Output the [X, Y] coordinate of the center of the cell containing the given text.  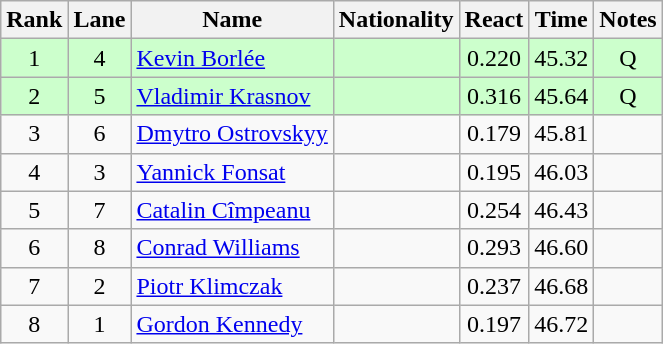
46.03 [562, 172]
0.254 [494, 210]
Notes [628, 20]
0.179 [494, 134]
0.237 [494, 286]
46.43 [562, 210]
Gordon Kennedy [232, 324]
45.81 [562, 134]
0.220 [494, 58]
46.60 [562, 248]
Time [562, 20]
46.68 [562, 286]
Piotr Klimczak [232, 286]
Yannick Fonsat [232, 172]
Nationality [396, 20]
Rank [34, 20]
Vladimir Krasnov [232, 96]
0.197 [494, 324]
46.72 [562, 324]
Catalin Cîmpeanu [232, 210]
Kevin Borlée [232, 58]
45.32 [562, 58]
0.195 [494, 172]
0.293 [494, 248]
React [494, 20]
Conrad Williams [232, 248]
Dmytro Ostrovskyy [232, 134]
Name [232, 20]
0.316 [494, 96]
Lane [100, 20]
45.64 [562, 96]
